Capture the cell that displays the provided text and extract its (X, Y) central coordinate. 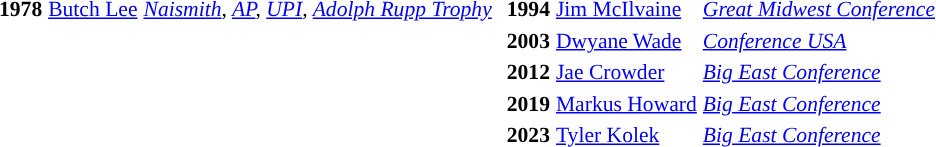
2012 (528, 72)
2019 (528, 104)
Conference USA (818, 40)
Jae Crowder (626, 72)
Dwyane Wade (626, 40)
2003 (528, 40)
Markus Howard (626, 104)
